Identify which cell holds the provided text, then report its [x, y] central coordinate. 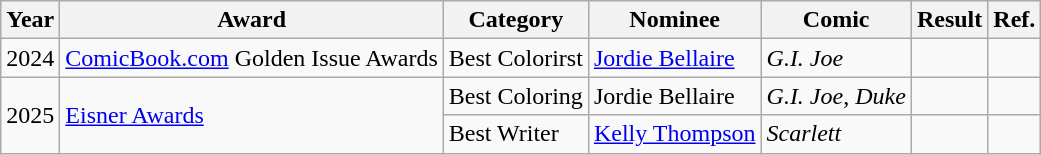
Kelly Thompson [674, 134]
Eisner Awards [252, 115]
Best Writer [516, 134]
Nominee [674, 20]
ComicBook.com Golden Issue Awards [252, 58]
Year [30, 20]
G.I. Joe [836, 58]
G.I. Joe, Duke [836, 96]
Category [516, 20]
Result [949, 20]
2024 [30, 58]
Comic [836, 20]
Best Colorirst [516, 58]
Ref. [1014, 20]
Scarlett [836, 134]
2025 [30, 115]
Award [252, 20]
Best Coloring [516, 96]
